Scan for the cell matching the given text and deliver its (X, Y) coordinate at center. 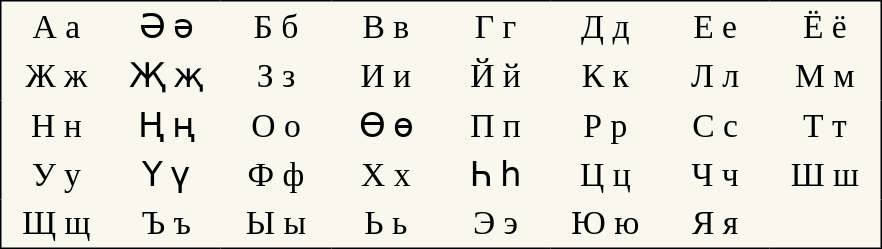
Ё ё (826, 26)
Й й (496, 76)
Е е (715, 26)
Ы ы (276, 224)
Җ җ (166, 76)
Ү ү (166, 175)
Х х (386, 175)
О о (276, 125)
В в (386, 26)
П п (496, 125)
Э э (496, 224)
Д д (605, 26)
Б б (276, 26)
Ь ь (386, 224)
Һ һ (496, 175)
З з (276, 76)
Г г (496, 26)
Я я (715, 224)
А а (56, 26)
Ң ң (166, 125)
Ъ ъ (166, 224)
Н н (56, 125)
И и (386, 76)
Л л (715, 76)
Ж ж (56, 76)
Ц ц (605, 175)
Ә ә (166, 26)
Ш ш (826, 175)
Ч ч (715, 175)
К к (605, 76)
Ө ө (386, 125)
Ю ю (605, 224)
Т т (826, 125)
Щ щ (56, 224)
С с (715, 125)
У у (56, 175)
Ф ф (276, 175)
Р р (605, 125)
М м (826, 76)
